For the text-containing cell, return its midpoint in [x, y] coordinate format. 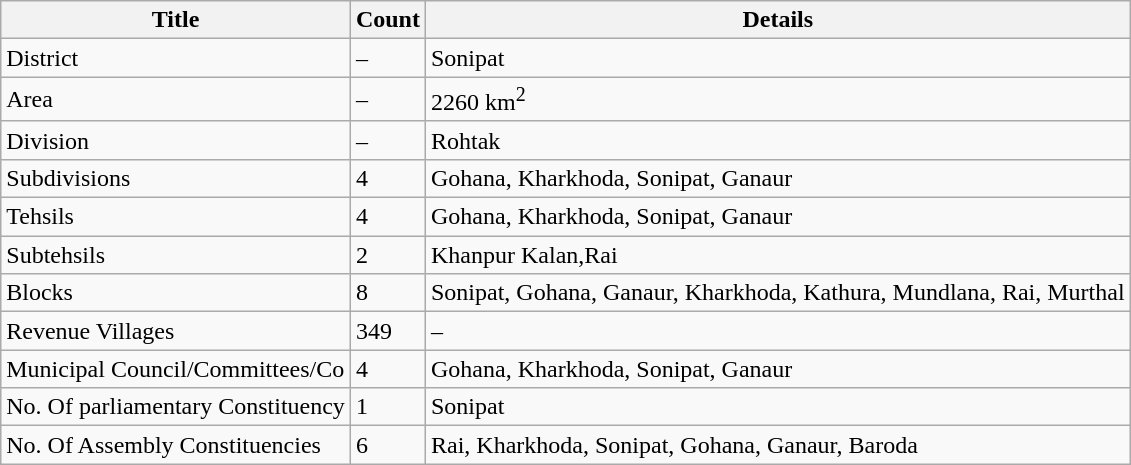
Rohtak [778, 140]
No. Of parliamentary Constituency [176, 407]
Khanpur Kalan,Rai [778, 255]
6 [388, 445]
Sonipat, Gohana, Ganaur, Kharkhoda, Kathura, Mundlana, Rai, Murthal [778, 293]
Revenue Villages [176, 331]
2 [388, 255]
Details [778, 20]
8 [388, 293]
Subdivisions [176, 178]
349 [388, 331]
Subtehsils [176, 255]
2260 km2 [778, 100]
Area [176, 100]
Division [176, 140]
Rai, Kharkhoda, Sonipat, Gohana, Ganaur, Baroda [778, 445]
No. Of Assembly Constituencies [176, 445]
Title [176, 20]
District [176, 58]
Tehsils [176, 217]
1 [388, 407]
Blocks [176, 293]
Count [388, 20]
Municipal Council/Committees/Co [176, 369]
